Extract the (x, y) coordinate from the center of the cell holding the provided text.  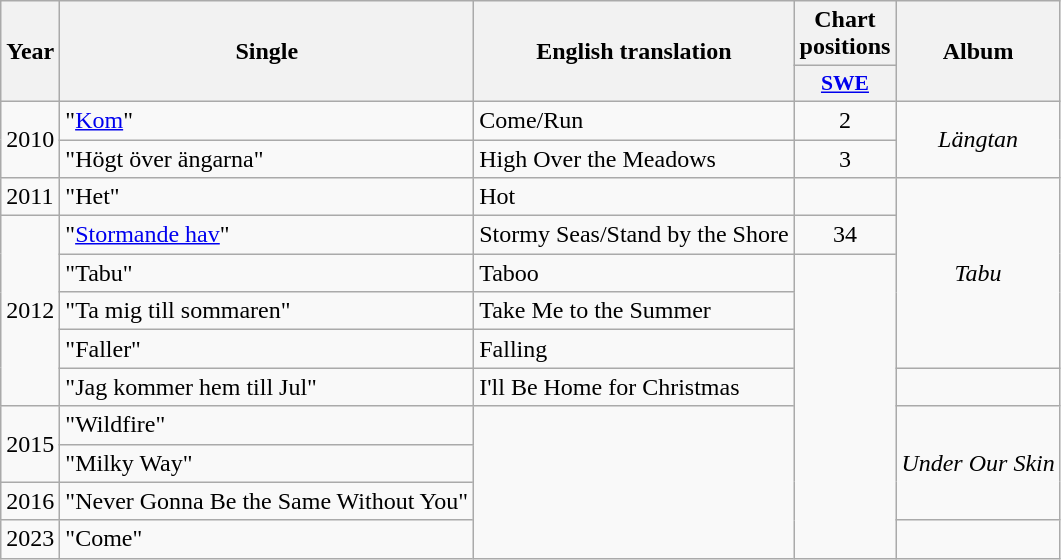
"Wildfire" (267, 425)
Falling (634, 349)
3 (845, 159)
Single (267, 52)
2011 (30, 197)
Tabu (978, 273)
"Högt över ängarna" (267, 159)
"Jag kommer hem till Jul" (267, 387)
Come/Run (634, 120)
2 (845, 120)
"Tabu" (267, 273)
2010 (30, 139)
Album (978, 52)
High Over the Meadows (634, 159)
Year (30, 52)
2023 (30, 539)
I'll Be Home for Christmas (634, 387)
English translation (634, 52)
Chart positions (845, 34)
"Kom" (267, 120)
"Faller" (267, 349)
2012 (30, 311)
"Milky Way" (267, 463)
SWE (845, 84)
34 (845, 235)
Taboo (634, 273)
"Stormande hav" (267, 235)
"Ta mig till sommaren" (267, 311)
"Het" (267, 197)
"Never Gonna Be the Same Without You" (267, 501)
2015 (30, 444)
2016 (30, 501)
Under Our Skin (978, 463)
Hot (634, 197)
Stormy Seas/Stand by the Shore (634, 235)
Längtan (978, 139)
"Come" (267, 539)
Take Me to the Summer (634, 311)
